Locate the cell with the specified text and output its (X, Y) center coordinate. 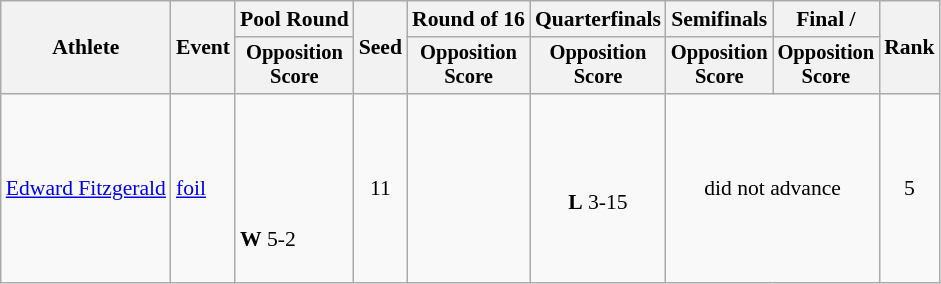
foil (203, 188)
W 5-2 (294, 188)
Pool Round (294, 19)
Round of 16 (468, 19)
Seed (380, 48)
5 (910, 188)
Rank (910, 48)
Quarterfinals (598, 19)
L 3-15 (598, 188)
11 (380, 188)
did not advance (772, 188)
Final / (826, 19)
Semifinals (720, 19)
Event (203, 48)
Athlete (86, 48)
Edward Fitzgerald (86, 188)
